Capture the cell that displays the provided text and extract its (X, Y) central coordinate. 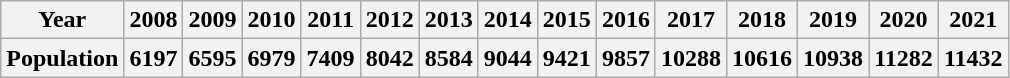
11432 (973, 58)
2013 (448, 20)
9857 (626, 58)
Population (62, 58)
9421 (566, 58)
6595 (212, 58)
2021 (973, 20)
8584 (448, 58)
7409 (330, 58)
2016 (626, 20)
11282 (904, 58)
2009 (212, 20)
2008 (154, 20)
2014 (508, 20)
2019 (834, 20)
6979 (272, 58)
10616 (762, 58)
2017 (690, 20)
2018 (762, 20)
2015 (566, 20)
10938 (834, 58)
6197 (154, 58)
Year (62, 20)
2010 (272, 20)
10288 (690, 58)
2012 (390, 20)
2011 (330, 20)
9044 (508, 58)
8042 (390, 58)
2020 (904, 20)
